Extract the (x, y) coordinate from the center of the cell holding the provided text.  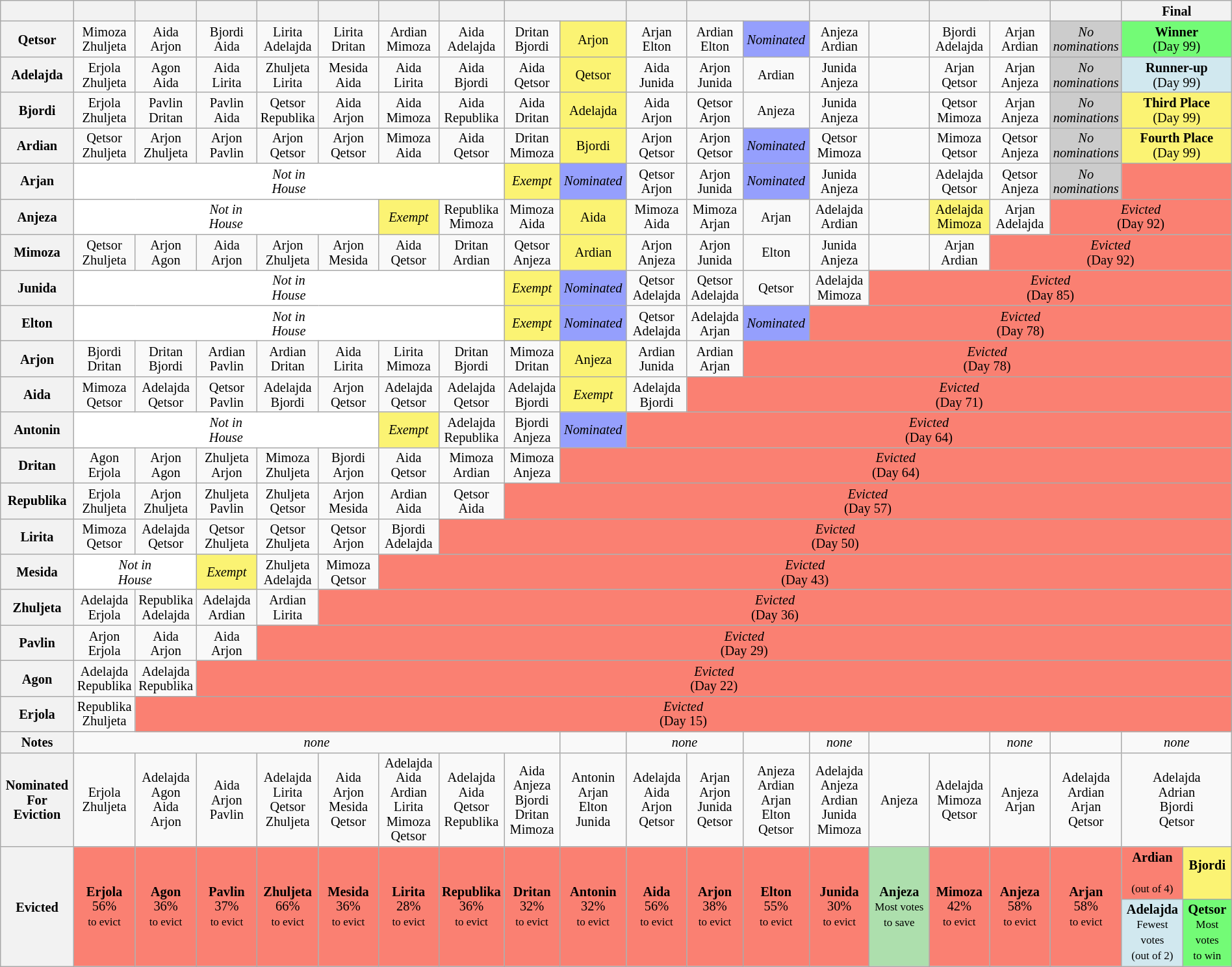
PavlinDritan (166, 110)
Erjola56%to evict (104, 906)
Notes (38, 742)
Republika36%to evict (471, 906)
AidaAnjezaBjordiDritanMimoza (532, 799)
Agon (38, 678)
QetsorRepublika (287, 110)
Arjan 58%to evict (1086, 906)
Dritan32%to evict (532, 906)
AdelajdaAidaArjonQetsor (656, 799)
MesidaAida (348, 74)
NominatedFor Eviction (38, 799)
AdelajdaAnjezaArdianJunidaMimoza (839, 799)
ArjanQetsor (959, 74)
QetsorMost votesto win (1207, 933)
Evicted(Day 85) (1050, 287)
ZhuljetaAdelajda (287, 572)
PavlinAida (226, 110)
Antonin32%to evict (593, 906)
AidaAdelajda (471, 39)
Third Place(Day 99) (1176, 110)
ArjonAnjeza (656, 252)
Republika (38, 500)
AidaBjordi (471, 74)
ArdianMimoza (408, 39)
DritanMimoza (532, 146)
Zhuljeta (38, 607)
AdelajdaAdrianBjordiQetsor (1176, 799)
Fourth Place(Day 99) (1176, 146)
QetsorAida (471, 500)
AdelajdaArdianArjanQetsor (1086, 799)
AnjezaMost votesto save (899, 906)
ZhuljetaArjon (226, 465)
Ardian(out of 4) (1152, 872)
ArjanElton (656, 39)
Evicted(Day 29) (744, 643)
ArjanAdelajda (1020, 217)
Evicted(Day 36) (775, 607)
Dritan (38, 465)
Evicted(Day 50) (835, 537)
Pavlin (38, 643)
AidaArjonMesidaQetsor (348, 799)
MimozaAnjeza (532, 465)
ArjonPavlin (226, 146)
AnjezaArdian (839, 39)
AgonAida (166, 74)
Evicted(Day 15) (684, 714)
ArdianElton (715, 39)
RepublikaMimoza (471, 217)
Evicted(Day 22) (713, 678)
ArdianPavlin (226, 359)
Lirita28%to evict (408, 906)
ZhuljetaPavlin (226, 500)
QetsorPavlin (226, 394)
Evicted (38, 906)
RepublikaZhuljeta (104, 714)
Mesida (38, 572)
Agon36%to evict (166, 906)
BjordiDritan (104, 359)
Anjeza58%to evict (1020, 906)
Final (1176, 10)
AgonErjola (104, 465)
BjordiArjon (348, 465)
ArdianJunida (656, 359)
BjordiAida (226, 39)
ArdianAida (408, 500)
AdelajdaMimozaQetsor (959, 799)
Mesida36%to evict (348, 906)
Lirita (38, 537)
MimozaDritan (532, 359)
ArjanArjonJunidaQetsor (715, 799)
AnjezaArdianArjanEltonQetsor (776, 799)
AidaDritan (532, 110)
AdelajdaAidaQetsorRepublika (471, 799)
AidaArjonPavlin (226, 799)
AidaMimoza (408, 110)
ArdianLirita (287, 607)
Mimoza42%to evict (959, 906)
Evicted(Day 71) (959, 394)
Arjon38%to evict (715, 906)
Pavlin37%to evict (226, 906)
Runner-up(Day 99) (1176, 74)
AdelajdaAidaArdianLiritaMimozaQetsor (408, 799)
AidaJunida (656, 74)
MimozaArjan (715, 217)
Erjola (38, 714)
Winner(Day 99) (1176, 39)
Elton55%to evict (776, 906)
Antonin (38, 430)
Junida30%to evict (839, 906)
LiritaAdelajda (287, 39)
AdelajdaFewest votes(out of 2) (1152, 933)
AdelajdaLiritaQetsorZhuljeta (287, 799)
DritanArdian (471, 252)
ArdianDritan (287, 359)
RepublikaAdelajda (166, 607)
Mimoza (38, 252)
AdelajdaErjola (104, 607)
Evicted(Day 57) (868, 500)
LiritaMimoza (408, 359)
Junida (38, 287)
AidaRepublika (471, 110)
ZhuljetaLirita (287, 74)
AntoninArjanEltonJunida (593, 799)
ArdianArjan (715, 359)
AdelajdaAgonAidaArjon (166, 799)
LiritaDritan (348, 39)
AnjezaArjan (1020, 799)
ArjonErjola (104, 643)
Evicted(Day 43) (804, 572)
MimozaArdian (471, 465)
AdelajdaArjan (715, 324)
Aida56%to evict (656, 906)
Zhuljeta66%to evict (287, 906)
ZhuljetaQetsor (287, 500)
BjordiAnjeza (532, 430)
